Extract the (X, Y) coordinate from the center of the cell holding the provided text.  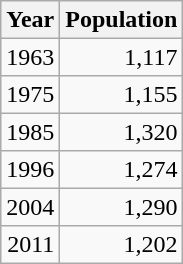
1,290 (122, 206)
1,155 (122, 94)
1,202 (122, 244)
Population (122, 20)
1963 (30, 56)
1985 (30, 132)
1,274 (122, 170)
2011 (30, 244)
Year (30, 20)
1,320 (122, 132)
1975 (30, 94)
1,117 (122, 56)
1996 (30, 170)
2004 (30, 206)
